Locate the cell with the specified text and output its [x, y] center coordinate. 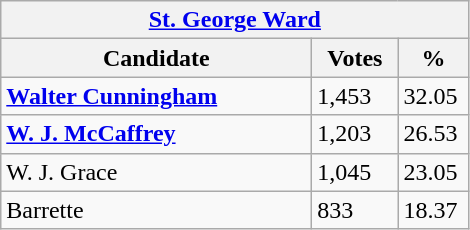
833 [355, 210]
32.05 [434, 96]
W. J. McCaffrey [156, 134]
23.05 [434, 172]
Votes [355, 58]
1,045 [355, 172]
Walter Cunningham [156, 96]
1,203 [355, 134]
26.53 [434, 134]
1,453 [355, 96]
W. J. Grace [156, 172]
Barrette [156, 210]
18.37 [434, 210]
St. George Ward [235, 20]
% [434, 58]
Candidate [156, 58]
